Search for the cell housing the specified text and yield its [X, Y] center coordinate. 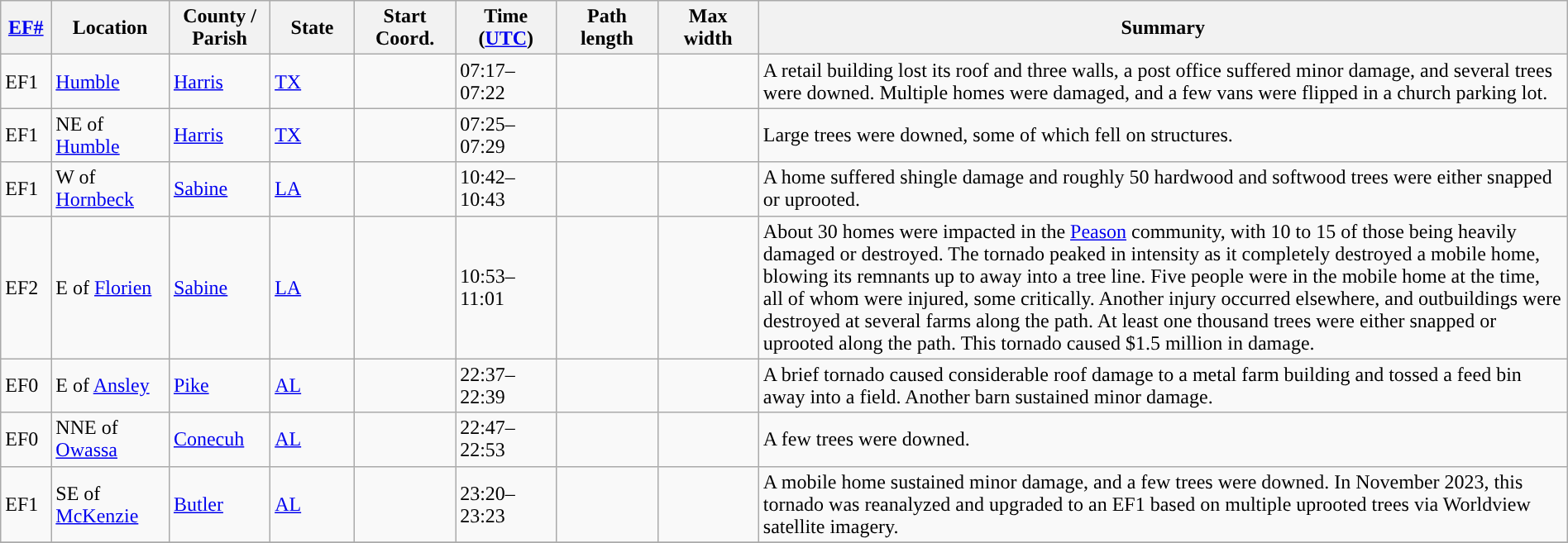
A home suffered shingle damage and roughly 50 hardwood and softwood trees were either snapped or uprooted. [1163, 188]
SE of McKenzie [111, 504]
A few trees were downed. [1163, 440]
07:17–07:22 [506, 81]
County / Parish [219, 28]
NNE of Owassa [111, 440]
23:20–23:23 [506, 504]
22:47–22:53 [506, 440]
EF# [26, 28]
Humble [111, 81]
Summary [1163, 28]
Time (UTC) [506, 28]
State [313, 28]
10:42–10:43 [506, 188]
E of Florien [111, 288]
Start Coord. [404, 28]
E of Ansley [111, 385]
Max width [708, 28]
EF2 [26, 288]
22:37–22:39 [506, 385]
Conecuh [219, 440]
07:25–07:29 [506, 136]
W of Hornbeck [111, 188]
Butler [219, 504]
10:53–11:01 [506, 288]
NE of Humble [111, 136]
Large trees were downed, some of which fell on structures. [1163, 136]
Location [111, 28]
Path length [607, 28]
Pike [219, 385]
